From the cell containing the given text, extract its center point as [X, Y] coordinate. 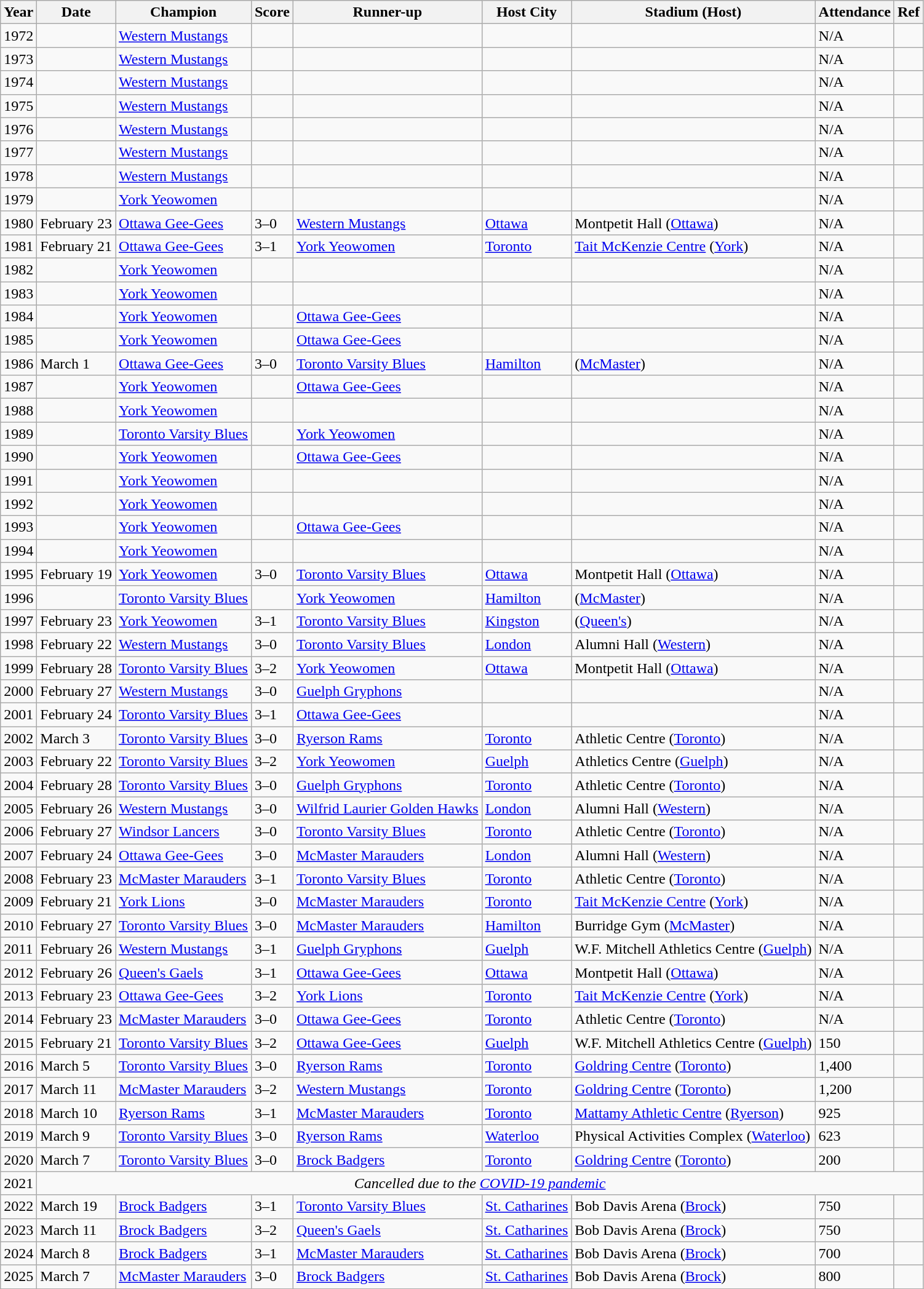
1,400 [854, 1066]
800 [854, 1277]
March 10 [76, 1113]
2014 [18, 1019]
2009 [18, 902]
1983 [18, 293]
Burridge Gym (McMaster) [693, 925]
2002 [18, 738]
1988 [18, 410]
Year [18, 12]
March 9 [76, 1136]
2023 [18, 1230]
1977 [18, 153]
Attendance [854, 12]
1994 [18, 551]
1989 [18, 434]
2021 [18, 1183]
1991 [18, 481]
March 19 [76, 1207]
2000 [18, 692]
1992 [18, 504]
623 [854, 1136]
1974 [18, 82]
March 3 [76, 738]
1984 [18, 317]
February 19 [76, 574]
1973 [18, 59]
Date [76, 12]
2017 [18, 1090]
March 1 [76, 364]
2003 [18, 762]
Mattamy Athletic Centre (Ryerson) [693, 1113]
2012 [18, 972]
1,200 [854, 1090]
2022 [18, 1207]
1999 [18, 668]
150 [854, 1043]
2010 [18, 925]
2019 [18, 1136]
2011 [18, 949]
2025 [18, 1277]
1998 [18, 644]
2015 [18, 1043]
1997 [18, 621]
1975 [18, 106]
1995 [18, 574]
2007 [18, 855]
Cancelled due to the COVID-19 pandemic [480, 1183]
1980 [18, 223]
Runner-up [388, 12]
Athletics Centre (Guelph) [693, 762]
2024 [18, 1253]
1985 [18, 340]
2016 [18, 1066]
1982 [18, 269]
1976 [18, 129]
1986 [18, 364]
1981 [18, 246]
Host City [527, 12]
March 5 [76, 1066]
2004 [18, 785]
1979 [18, 199]
2020 [18, 1160]
Champion [183, 12]
1993 [18, 527]
Stadium (Host) [693, 12]
Wilfrid Laurier Golden Hawks [388, 808]
Physical Activities Complex (Waterloo) [693, 1136]
200 [854, 1160]
Kingston [527, 621]
1996 [18, 597]
(Queen's) [693, 621]
2013 [18, 996]
1978 [18, 176]
700 [854, 1253]
1972 [18, 36]
925 [854, 1113]
1987 [18, 387]
Waterloo [527, 1136]
Windsor Lancers [183, 832]
Ref [908, 12]
2018 [18, 1113]
Score [272, 12]
2005 [18, 808]
March 8 [76, 1253]
2006 [18, 832]
1990 [18, 457]
2008 [18, 879]
2001 [18, 715]
